Extract the (X, Y) coordinate from the center of the cell holding the provided text.  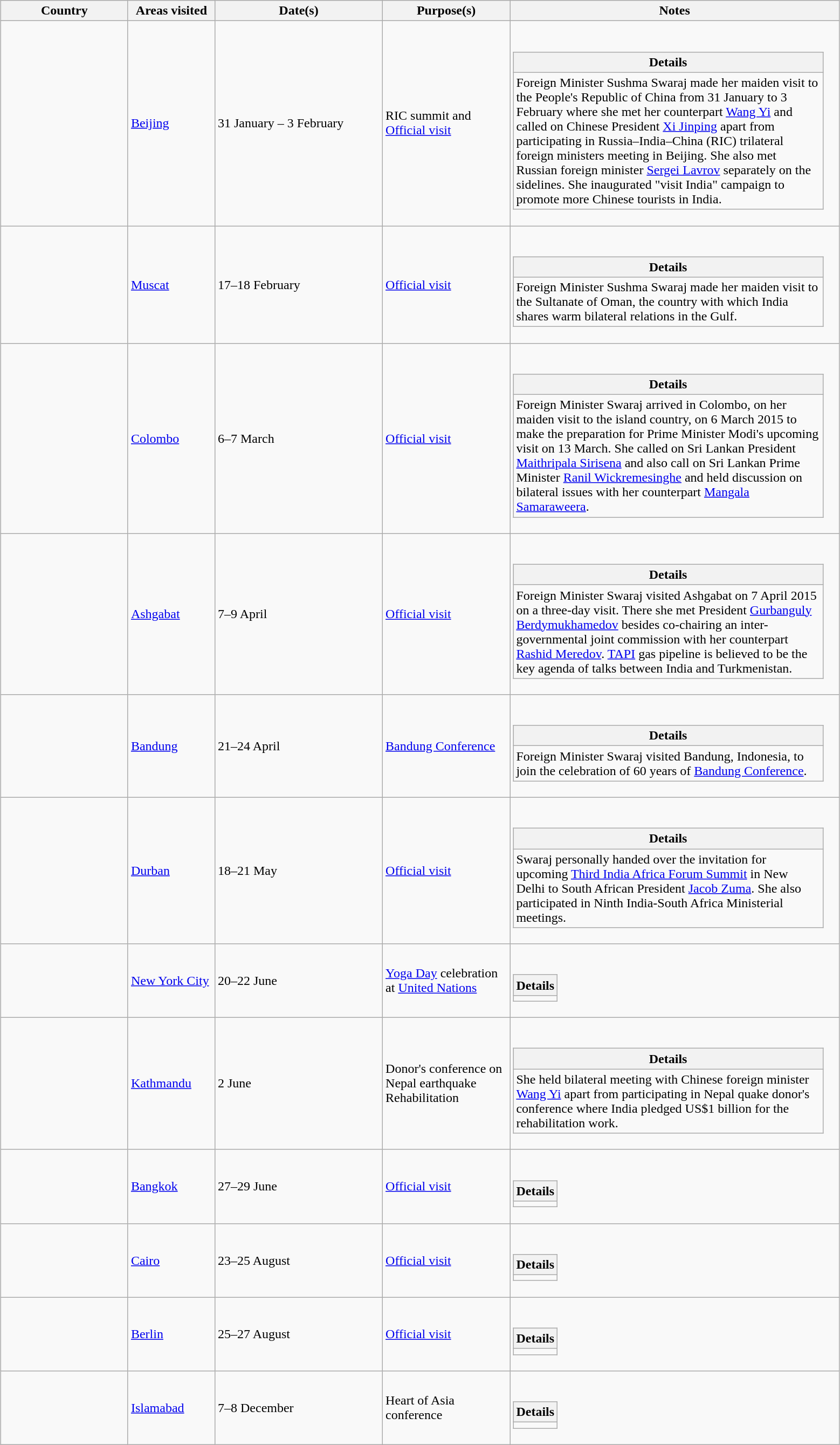
Cairo (171, 1260)
18–21 May (299, 871)
Country (64, 11)
25–27 August (299, 1334)
Notes (675, 11)
6–7 March (299, 438)
Colombo (171, 438)
31 January – 3 February (299, 124)
Areas visited (171, 11)
Ashgabat (171, 614)
RIC summit and Official visit (446, 124)
27–29 June (299, 1187)
Heart of Asia conference (446, 1408)
23–25 August (299, 1260)
21–24 April (299, 747)
17–18 February (299, 284)
Bangkok (171, 1187)
Bandung (171, 747)
2 June (299, 1084)
Beijing (171, 124)
Kathmandu (171, 1084)
7–8 December (299, 1408)
Muscat (171, 284)
Yoga Day celebration at United Nations (446, 981)
Durban (171, 871)
Donor's conference on Nepal earthquake Rehabilitation (446, 1084)
Details Foreign Minister Swaraj visited Bandung, Indonesia, to join the celebration of 60 years of Bandung Conference. (675, 747)
Purpose(s) (446, 11)
Date(s) (299, 11)
7–9 April (299, 614)
Foreign Minister Swaraj visited Bandung, Indonesia, to join the celebration of 60 years of Bandung Conference. (668, 764)
New York City (171, 981)
Islamabad (171, 1408)
Bandung Conference (446, 747)
20–22 June (299, 981)
Berlin (171, 1334)
